Find where the given text appears and provide that cell's center as (X, Y) coordinate. 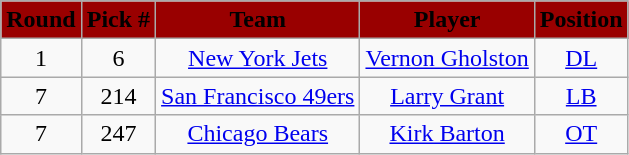
1 (41, 58)
San Francisco 49ers (258, 96)
Pick # (118, 20)
6 (118, 58)
Larry Grant (447, 96)
LB (581, 96)
Kirk Barton (447, 134)
New York Jets (258, 58)
Round (41, 20)
Position (581, 20)
Team (258, 20)
Vernon Gholston (447, 58)
214 (118, 96)
Player (447, 20)
OT (581, 134)
DL (581, 58)
Chicago Bears (258, 134)
247 (118, 134)
